For the text-containing cell, return its midpoint in (X, Y) coordinate format. 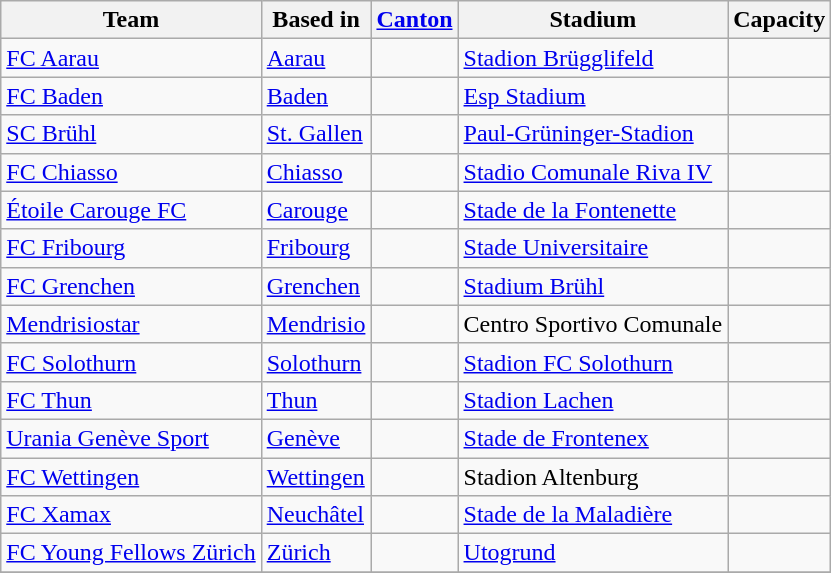
Stade de la Fontenette (593, 210)
Centro Sportivo Comunale (593, 324)
Aarau (316, 58)
Stadium (593, 20)
St. Gallen (316, 134)
Stadion FC Solothurn (593, 362)
Urania Genève Sport (131, 438)
FC Aarau (131, 58)
Stadion Altenburg (593, 477)
FC Wettingen (131, 477)
Neuchâtel (316, 515)
FC Baden (131, 96)
Étoile Carouge FC (131, 210)
SC Brühl (131, 134)
Paul-Grüninger-Stadion (593, 134)
FC Chiasso (131, 172)
Baden (316, 96)
Stade de Frontenex (593, 438)
Capacity (780, 20)
Mendrisiostar (131, 324)
Chiasso (316, 172)
Utogrund (593, 553)
Stade de la Maladière (593, 515)
FC Xamax (131, 515)
FC Young Fellows Zürich (131, 553)
Canton (414, 20)
FC Grenchen (131, 286)
Stadion Brügglifeld (593, 58)
Stadion Lachen (593, 400)
Stadium Brühl (593, 286)
FC Solothurn (131, 362)
Wettingen (316, 477)
FC Fribourg (131, 248)
Solothurn (316, 362)
Grenchen (316, 286)
FC Thun (131, 400)
Team (131, 20)
Based in (316, 20)
Mendrisio (316, 324)
Zürich (316, 553)
Thun (316, 400)
Stadio Comunale Riva IV (593, 172)
Fribourg (316, 248)
Genève (316, 438)
Carouge (316, 210)
Esp Stadium (593, 96)
Stade Universitaire (593, 248)
